Search for the cell housing the specified text and yield its [X, Y] center coordinate. 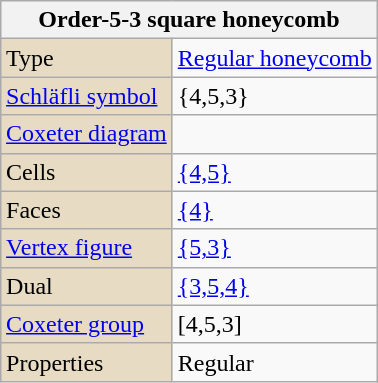
{4,5} [274, 172]
{4,5,3} [274, 96]
Vertex figure [87, 248]
Cells [87, 172]
Type [87, 58]
Regular honeycomb [274, 58]
Faces [87, 210]
Properties [87, 362]
Coxeter group [87, 324]
{5,3} [274, 248]
{3,5,4} [274, 286]
[4,5,3] [274, 324]
Schläfli symbol [87, 96]
{4} [274, 210]
Dual [87, 286]
Coxeter diagram [87, 134]
Regular [274, 362]
Order-5-3 square honeycomb [190, 20]
